Search for the cell housing the specified text and yield its (X, Y) center coordinate. 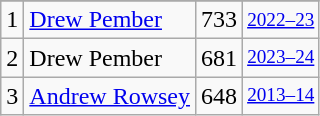
681 (220, 58)
Andrew Rowsey (110, 96)
648 (220, 96)
2023–24 (281, 58)
3 (12, 96)
2 (12, 58)
733 (220, 20)
1 (12, 20)
2013–14 (281, 96)
2022–23 (281, 20)
